From the cell containing the given text, extract its center point as (x, y) coordinate. 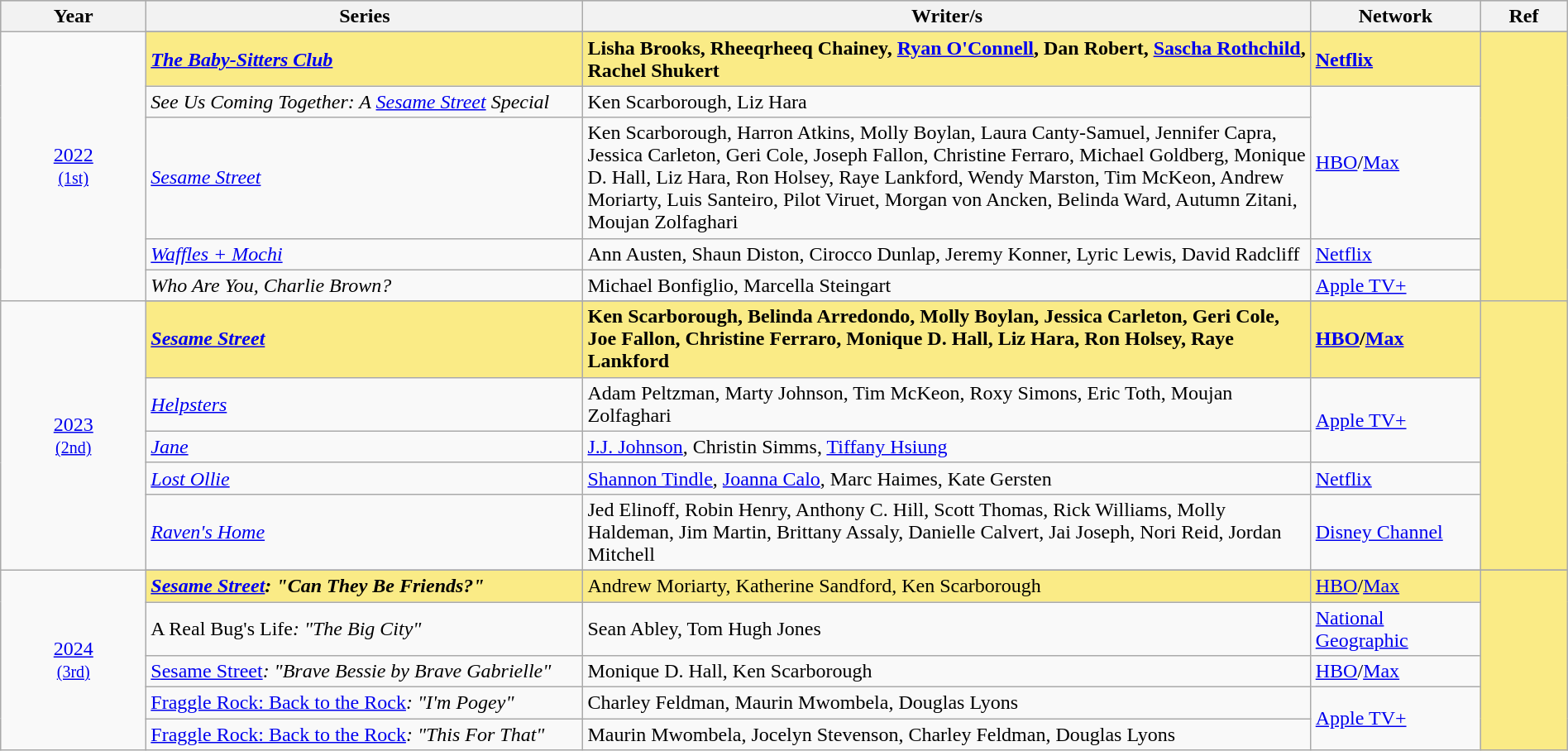
Fraggle Rock: Back to the Rock: "This For That" (365, 734)
Lost Ollie (365, 478)
Writer/s (947, 17)
Disney Channel (1395, 532)
Year (74, 17)
Sean Abley, Tom Hugh Jones (947, 629)
Jane (365, 447)
Shannon Tindle, Joanna Calo, Marc Haimes, Kate Gersten (947, 478)
Monique D. Hall, Ken Scarborough (947, 672)
Waffles + Mochi (365, 254)
Helpsters (365, 404)
2022(1st) (74, 167)
Ken Scarborough, Liz Hara (947, 102)
Fraggle Rock: Back to the Rock: "I'm Pogey" (365, 703)
Who Are You, Charlie Brown? (365, 285)
Series (365, 17)
Raven's Home (365, 532)
See Us Coming Together: A Sesame Street Special (365, 102)
Charley Feldman, Maurin Mwombela, Douglas Lyons (947, 703)
The Baby-Sitters Club (365, 60)
Network (1395, 17)
National Geographic (1395, 629)
2023(2nd) (74, 435)
Lisha Brooks, Rheeqrheeq Chainey, Ryan O'Connell, Dan Robert, Sascha Rothchild, Rachel Shukert (947, 60)
Michael Bonfiglio, Marcella Steingart (947, 285)
Ann Austen, Shaun Diston, Cirocco Dunlap, Jeremy Konner, Lyric Lewis, David Radcliff (947, 254)
Ref (1524, 17)
A Real Bug's Life: "The Big City" (365, 629)
J.J. Johnson, Christin Simms, Tiffany Hsiung (947, 447)
Adam Peltzman, Marty Johnson, Tim McKeon, Roxy Simons, Eric Toth, Moujan Zolfaghari (947, 404)
Sesame Street: "Brave Bessie by Brave Gabrielle" (365, 672)
Maurin Mwombela, Jocelyn Stevenson, Charley Feldman, Douglas Lyons (947, 734)
2024(3rd) (74, 660)
Andrew Moriarty, Katherine Sandford, Ken Scarborough (947, 586)
Sesame Street: "Can They Be Friends?" (365, 586)
